From the cell containing the given text, extract its center point as [x, y] coordinate. 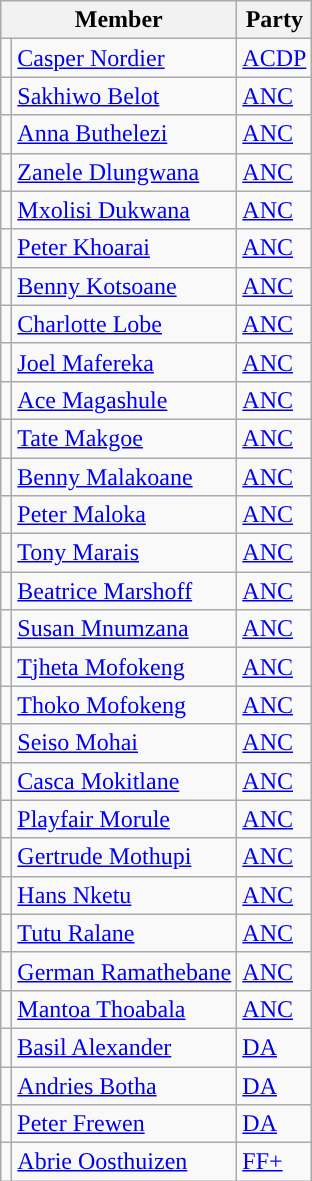
Casper Nordier [124, 58]
Joel Mafereka [124, 362]
Tate Makgoe [124, 438]
Benny Malakoane [124, 477]
Abrie Oosthuizen [124, 1162]
Zanele Dlungwana [124, 172]
Basil Alexander [124, 1047]
Beatrice Marshoff [124, 591]
Thoko Mofokeng [124, 705]
Peter Khoarai [124, 248]
ACDP [274, 58]
Hans Nketu [124, 895]
Susan Mnumzana [124, 629]
Party [274, 20]
Peter Frewen [124, 1124]
Seiso Mohai [124, 743]
German Ramathebane [124, 971]
Benny Kotsoane [124, 286]
Playfair Morule [124, 819]
Ace Magashule [124, 400]
Mxolisi Dukwana [124, 210]
Member [119, 20]
FF+ [274, 1162]
Mantoa Thoabala [124, 1009]
Tjheta Mofokeng [124, 667]
Casca Mokitlane [124, 781]
Peter Maloka [124, 515]
Tony Marais [124, 553]
Anna Buthelezi [124, 134]
Andries Botha [124, 1085]
Charlotte Lobe [124, 324]
Gertrude Mothupi [124, 857]
Sakhiwo Belot [124, 96]
Tutu Ralane [124, 933]
